Determine the [x, y] coordinate at the center of the cell enclosing the given text.  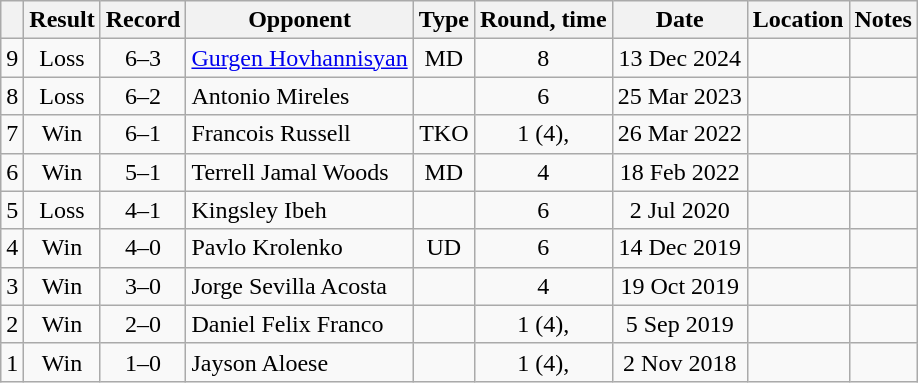
19 Oct 2019 [680, 286]
Pavlo Krolenko [300, 248]
3 [12, 286]
Daniel Felix Franco [300, 324]
Jayson Aloese [300, 362]
5 Sep 2019 [680, 324]
Antonio Mireles [300, 96]
Result [62, 20]
2 [12, 324]
Record [143, 20]
6–3 [143, 58]
Notes [883, 20]
4–1 [143, 210]
Round, time [543, 20]
4–0 [143, 248]
9 [12, 58]
Gurgen Hovhannisyan [300, 58]
18 Feb 2022 [680, 172]
Type [444, 20]
2 Nov 2018 [680, 362]
Location [798, 20]
13 Dec 2024 [680, 58]
26 Mar 2022 [680, 134]
3–0 [143, 286]
5 [12, 210]
2–0 [143, 324]
1–0 [143, 362]
Kingsley Ibeh [300, 210]
Date [680, 20]
25 Mar 2023 [680, 96]
7 [12, 134]
1 [12, 362]
5–1 [143, 172]
Francois Russell [300, 134]
UD [444, 248]
6–1 [143, 134]
Jorge Sevilla Acosta [300, 286]
TKO [444, 134]
14 Dec 2019 [680, 248]
6–2 [143, 96]
Opponent [300, 20]
2 Jul 2020 [680, 210]
Terrell Jamal Woods [300, 172]
